Return the (x, y) coordinate for the center point of the cell that contains the specified text.  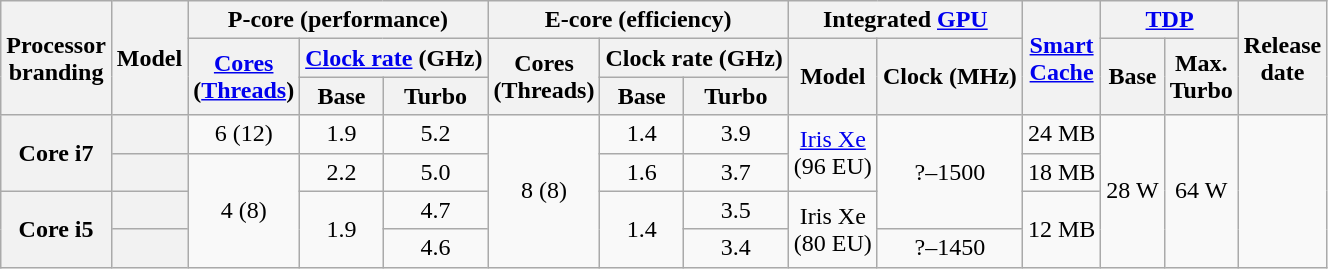
4 (8) (244, 210)
3.7 (736, 172)
Releasedate (1282, 58)
4.6 (436, 248)
5.2 (436, 134)
1.6 (642, 172)
3.4 (736, 248)
Processorbranding (56, 58)
E-core (efficiency) (638, 20)
18 MB (1061, 172)
Iris Xe(80 EU) (832, 229)
Core i5 (56, 229)
Iris Xe(96 EU) (832, 153)
28 W (1132, 191)
P-core (performance) (338, 20)
24 MB (1061, 134)
6 (12) (244, 134)
5.0 (436, 172)
2.2 (342, 172)
SmartCache (1061, 58)
3.9 (736, 134)
Integrated GPU (905, 20)
8 (8) (544, 191)
64 W (1201, 191)
?–1500 (950, 172)
Core i7 (56, 153)
?–1450 (950, 248)
Max.Turbo (1201, 77)
4.7 (436, 210)
3.5 (736, 210)
12 MB (1061, 229)
Clock (MHz) (950, 77)
TDP (1170, 20)
